For the text-containing cell, return its midpoint in [x, y] coordinate format. 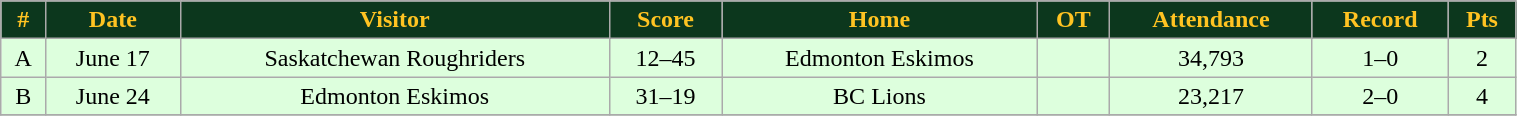
Attendance [1212, 20]
23,217 [1212, 96]
Score [665, 20]
Record [1380, 20]
2–0 [1380, 96]
B [24, 96]
1–0 [1380, 58]
June 17 [113, 58]
4 [1482, 96]
Visitor [394, 20]
A [24, 58]
Home [880, 20]
Saskatchewan Roughriders [394, 58]
# [24, 20]
34,793 [1212, 58]
OT [1073, 20]
Date [113, 20]
Pts [1482, 20]
June 24 [113, 96]
12–45 [665, 58]
31–19 [665, 96]
2 [1482, 58]
BC Lions [880, 96]
